Provide the [x, y] coordinate of the cell's center where the given text is located.  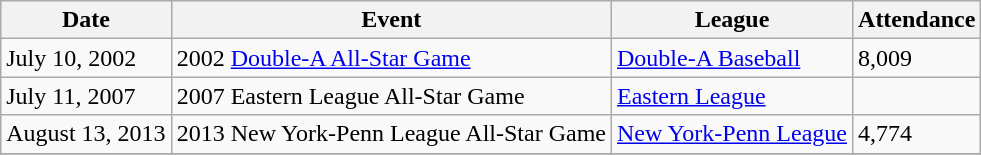
8,009 [917, 58]
2002 Double-A All-Star Game [391, 58]
Attendance [917, 20]
League [732, 20]
Event [391, 20]
Eastern League [732, 96]
4,774 [917, 134]
July 10, 2002 [86, 58]
July 11, 2007 [86, 96]
2007 Eastern League All-Star Game [391, 96]
August 13, 2013 [86, 134]
2013 New York-Penn League All-Star Game [391, 134]
New York-Penn League [732, 134]
Double-A Baseball [732, 58]
Date [86, 20]
